Find where the given text appears and provide that cell's center as (x, y) coordinate. 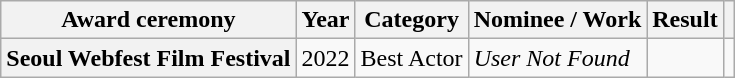
Nominee / Work (558, 20)
Best Actor (412, 58)
Award ceremony (148, 20)
Seoul Webfest Film Festival (148, 58)
User Not Found (558, 58)
Year (326, 20)
Result (685, 20)
2022 (326, 58)
Category (412, 20)
